Determine the (X, Y) coordinate at the center of the cell enclosing the given text.  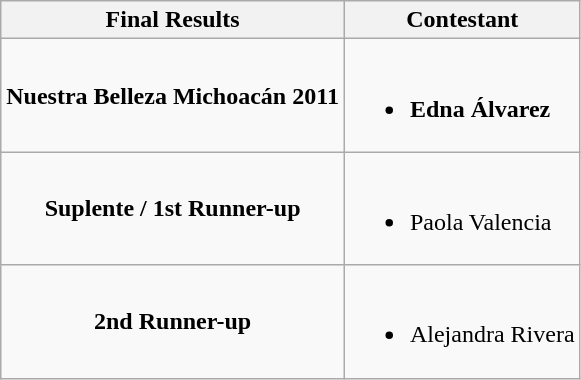
Suplente / 1st Runner-up (173, 208)
Contestant (462, 20)
Edna Álvarez (462, 96)
Final Results (173, 20)
2nd Runner-up (173, 322)
Nuestra Belleza Michoacán 2011 (173, 96)
Paola Valencia (462, 208)
Alejandra Rivera (462, 322)
